Output the (x, y) coordinate of the center of the cell containing the given text.  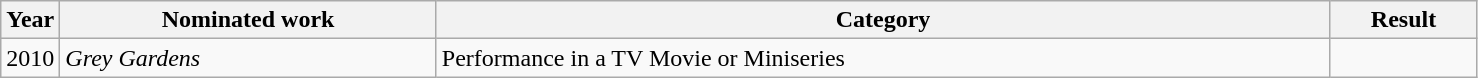
Year (30, 20)
2010 (30, 58)
Result (1404, 20)
Nominated work (248, 20)
Category (882, 20)
Grey Gardens (248, 58)
Performance in a TV Movie or Miniseries (882, 58)
